Return the (X, Y) coordinate for the center point of the cell that contains the specified text.  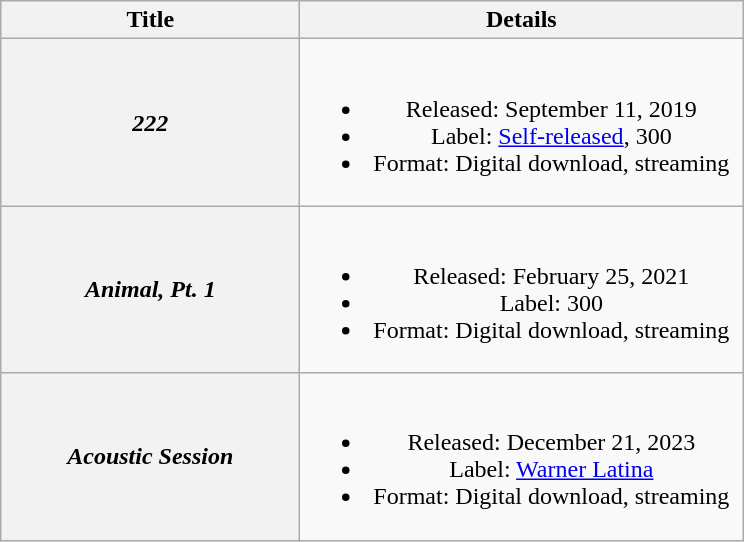
Acoustic Session (150, 456)
Details (522, 20)
Animal, Pt. 1 (150, 290)
Released: September 11, 2019Label: Self-released, 300Format: Digital download, streaming (522, 122)
222 (150, 122)
Released: February 25, 2021Label: 300Format: Digital download, streaming (522, 290)
Released: December 21, 2023Label: Warner LatinaFormat: Digital download, streaming (522, 456)
Title (150, 20)
